Extract the (x, y) coordinate from the center of the cell holding the provided text.  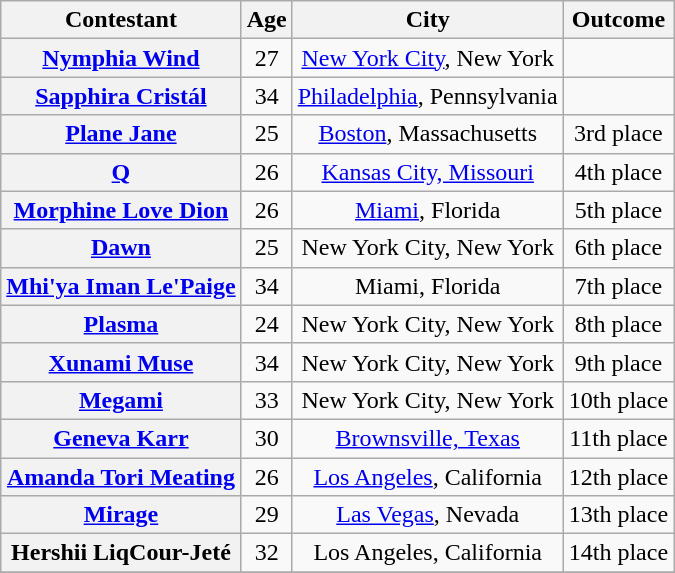
14th place (618, 553)
Kansas City, Missouri (428, 172)
3rd place (618, 134)
Age (266, 20)
24 (266, 324)
Mhi'ya Iman Le'Paige (121, 286)
Megami (121, 400)
Mirage (121, 515)
Boston, Massachusetts (428, 134)
12th place (618, 477)
30 (266, 438)
Amanda Tori Meating (121, 477)
10th place (618, 400)
29 (266, 515)
5th place (618, 210)
4th place (618, 172)
Brownsville, Texas (428, 438)
Q (121, 172)
Las Vegas, Nevada (428, 515)
Hershii LiqCour-Jeté (121, 553)
Plane Jane (121, 134)
Outcome (618, 20)
7th place (618, 286)
9th place (618, 362)
13th place (618, 515)
8th place (618, 324)
Contestant (121, 20)
33 (266, 400)
Geneva Karr (121, 438)
Nymphia Wind (121, 58)
Philadelphia, Pennsylvania (428, 96)
6th place (618, 248)
City (428, 20)
Xunami Muse (121, 362)
Plasma (121, 324)
Dawn (121, 248)
Sapphira Cristál (121, 96)
32 (266, 553)
Morphine Love Dion (121, 210)
11th place (618, 438)
27 (266, 58)
